Locate the cell with the specified text and output its (x, y) center coordinate. 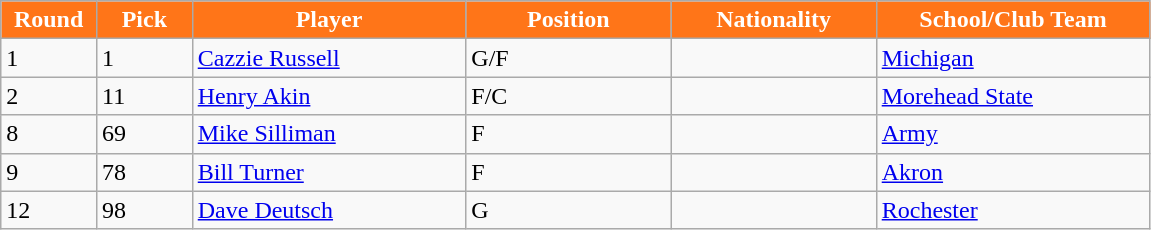
Mike Silliman (329, 134)
Player (329, 20)
Round (49, 20)
Pick (144, 20)
F/C (568, 96)
11 (144, 96)
Henry Akin (329, 96)
Akron (1013, 172)
Michigan (1013, 58)
9 (49, 172)
Morehead State (1013, 96)
G (568, 210)
Cazzie Russell (329, 58)
8 (49, 134)
2 (49, 96)
School/Club Team (1013, 20)
78 (144, 172)
Position (568, 20)
Dave Deutsch (329, 210)
Bill Turner (329, 172)
98 (144, 210)
69 (144, 134)
Army (1013, 134)
Rochester (1013, 210)
Nationality (774, 20)
G/F (568, 58)
12 (49, 210)
